Detect which cell encompasses the target text, then output its [X, Y] center coordinate. 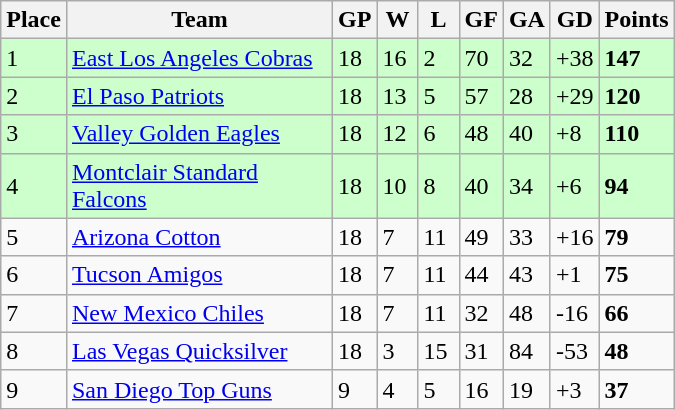
+3 [574, 389]
Arizona Cotton [199, 237]
15 [438, 351]
New Mexico Chiles [199, 313]
Points [636, 20]
31 [481, 351]
147 [636, 58]
+16 [574, 237]
66 [636, 313]
+29 [574, 96]
110 [636, 134]
Place [34, 20]
-53 [574, 351]
East Los Angeles Cobras [199, 58]
13 [398, 96]
GP [355, 20]
57 [481, 96]
43 [526, 275]
28 [526, 96]
Montclair Standard Falcons [199, 186]
+8 [574, 134]
84 [526, 351]
75 [636, 275]
34 [526, 186]
GD [574, 20]
+6 [574, 186]
10 [398, 186]
+1 [574, 275]
-16 [574, 313]
San Diego Top Guns [199, 389]
37 [636, 389]
79 [636, 237]
120 [636, 96]
49 [481, 237]
33 [526, 237]
19 [526, 389]
Tucson Amigos [199, 275]
Team [199, 20]
70 [481, 58]
Las Vegas Quicksilver [199, 351]
1 [34, 58]
W [398, 20]
12 [398, 134]
El Paso Patriots [199, 96]
Valley Golden Eagles [199, 134]
94 [636, 186]
GA [526, 20]
44 [481, 275]
L [438, 20]
+38 [574, 58]
GF [481, 20]
